Find where the given text appears and provide that cell's center as [x, y] coordinate. 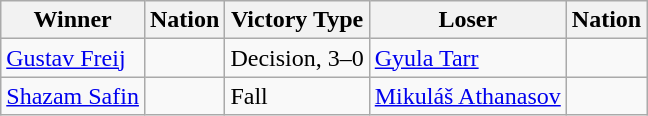
Loser [468, 20]
Gyula Tarr [468, 58]
Decision, 3–0 [297, 58]
Mikuláš Athanasov [468, 96]
Fall [297, 96]
Shazam Safin [73, 96]
Winner [73, 20]
Gustav Freij [73, 58]
Victory Type [297, 20]
